Locate the cell with the specified text and output its (x, y) center coordinate. 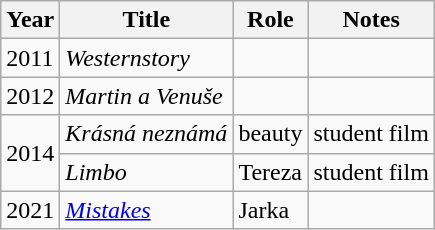
Mistakes (146, 210)
Martin a Venuše (146, 96)
Title (146, 20)
2021 (30, 210)
Jarka (270, 210)
Limbo (146, 172)
Tereza (270, 172)
2011 (30, 58)
Westernstory (146, 58)
2012 (30, 96)
beauty (270, 134)
Notes (371, 20)
Year (30, 20)
Role (270, 20)
Krásná neznámá (146, 134)
2014 (30, 153)
